Extract the [X, Y] coordinate from the center of the cell holding the provided text.  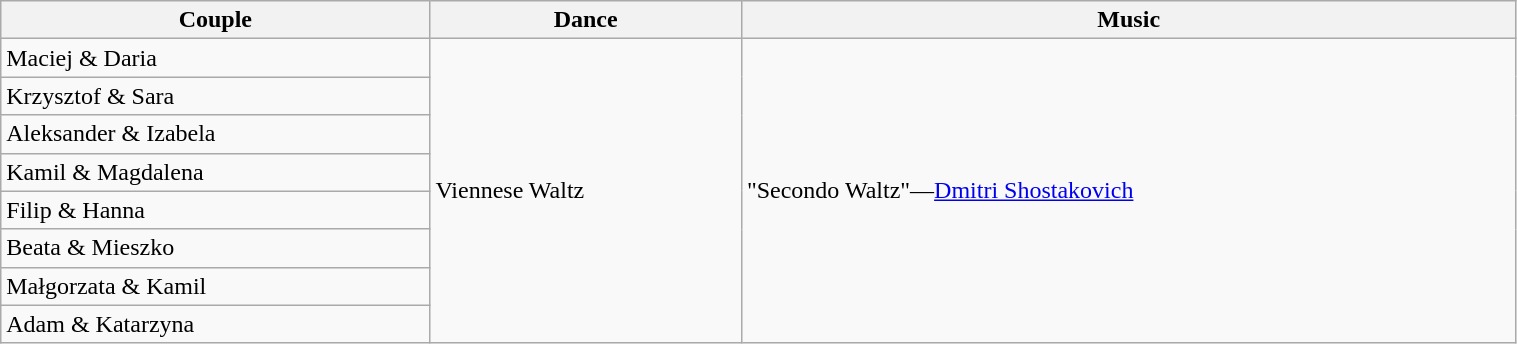
Kamil & Magdalena [216, 172]
Filip & Hanna [216, 210]
Couple [216, 20]
"Secondo Waltz"—Dmitri Shostakovich [1128, 191]
Dance [586, 20]
Beata & Mieszko [216, 248]
Music [1128, 20]
Maciej & Daria [216, 58]
Aleksander & Izabela [216, 134]
Małgorzata & Kamil [216, 286]
Krzysztof & Sara [216, 96]
Viennese Waltz [586, 191]
Adam & Katarzyna [216, 324]
